Return the [X, Y] coordinate for the center point of the cell that contains the specified text.  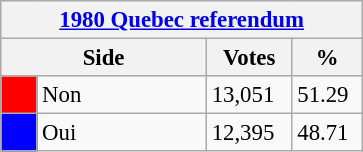
51.29 [328, 95]
1980 Quebec referendum [182, 20]
13,051 [249, 95]
Oui [122, 133]
% [328, 58]
12,395 [249, 133]
48.71 [328, 133]
Non [122, 95]
Side [104, 58]
Votes [249, 58]
